Extract the (x, y) coordinate from the center of the cell holding the provided text.  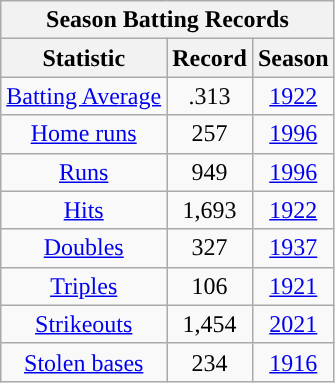
Stolen bases (84, 362)
.313 (210, 96)
Runs (84, 172)
1921 (293, 286)
1916 (293, 362)
257 (210, 134)
Hits (84, 210)
2021 (293, 324)
Season (293, 58)
Statistic (84, 58)
Record (210, 58)
Home runs (84, 134)
Season Batting Records (168, 20)
106 (210, 286)
234 (210, 362)
Doubles (84, 248)
949 (210, 172)
1,693 (210, 210)
Strikeouts (84, 324)
Batting Average (84, 96)
1937 (293, 248)
Triples (84, 286)
327 (210, 248)
1,454 (210, 324)
